Capture the cell that displays the provided text and extract its [x, y] central coordinate. 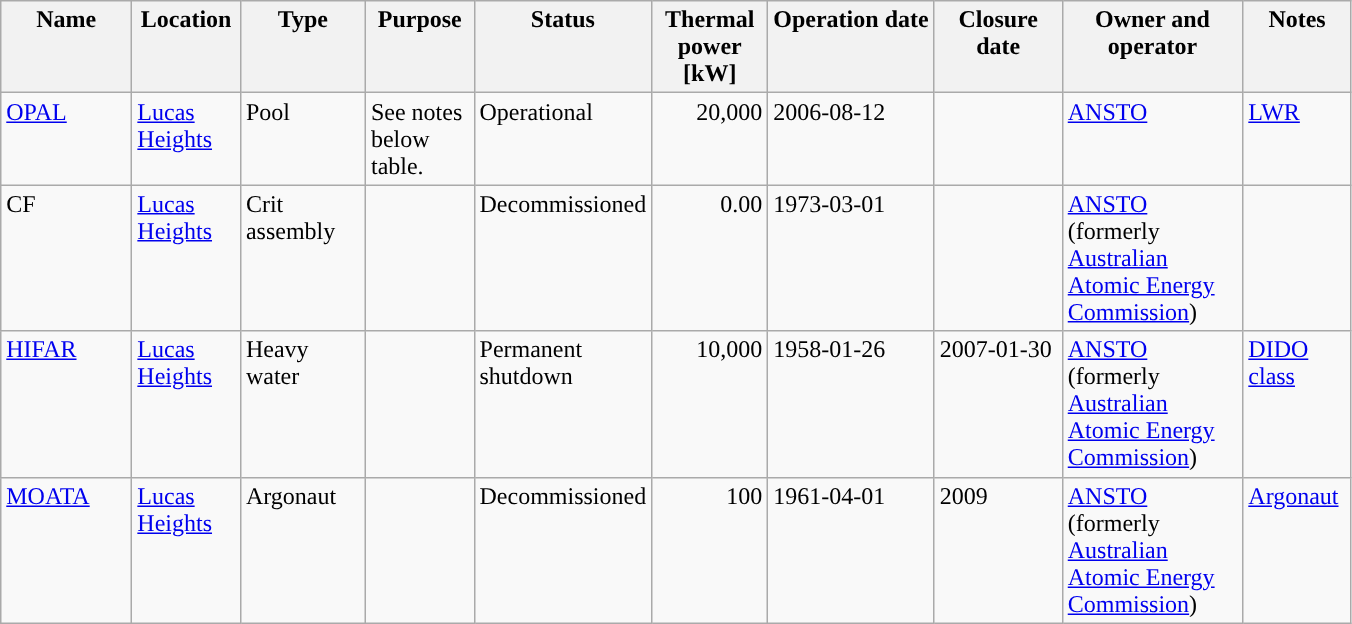
LWR [1298, 139]
1961-04-01 [851, 550]
HIFAR [66, 404]
0.00 [710, 258]
Heavy water [302, 404]
2007-01-30 [998, 404]
10,000 [710, 404]
Owner and operator [1152, 47]
Operation date [851, 47]
2006-08-12 [851, 139]
Location [186, 47]
Notes [1298, 47]
See notes below table. [420, 139]
Crit assembly [302, 258]
DIDO class [1298, 404]
Name [66, 47]
CF [66, 258]
Permanent shutdown [563, 404]
Status [563, 47]
1958-01-26 [851, 404]
Closure date [998, 47]
20,000 [710, 139]
MOATA [66, 550]
Thermal power [kW] [710, 47]
1973-03-01 [851, 258]
Type [302, 47]
OPAL [66, 139]
100 [710, 550]
2009 [998, 550]
ANSTO [1152, 139]
Operational [563, 139]
Pool [302, 139]
Purpose [420, 47]
